Scan for the cell matching the given text and deliver its [X, Y] coordinate at center. 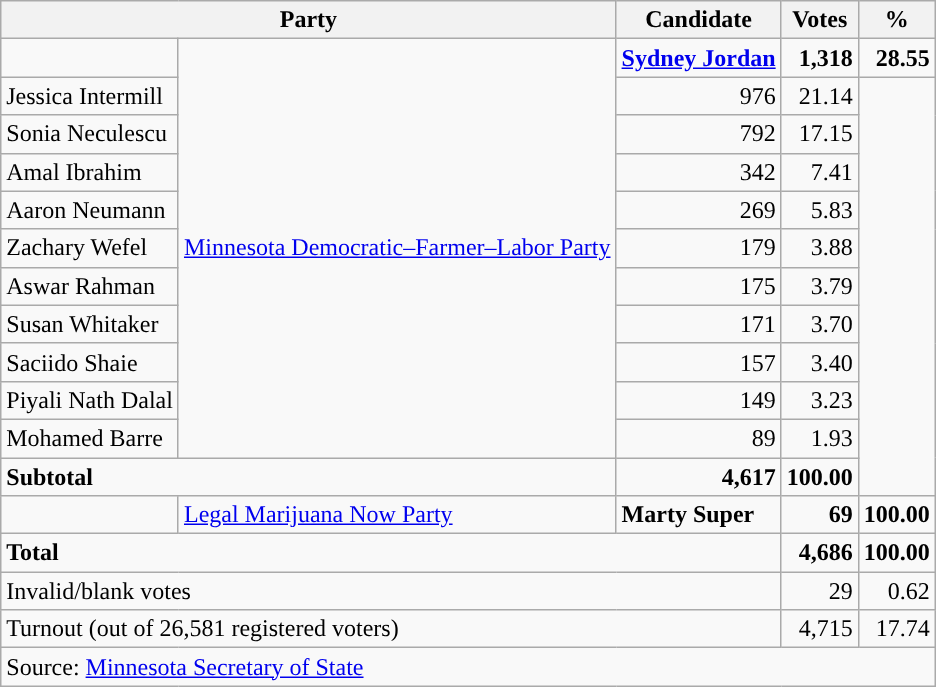
69 [820, 515]
175 [698, 286]
Subtotal [308, 477]
89 [698, 438]
3.40 [820, 362]
4,686 [820, 553]
Jessica Intermill [90, 96]
4,617 [698, 477]
17.74 [896, 629]
Party [308, 20]
976 [698, 96]
3.88 [820, 248]
Saciido Shaie [90, 362]
792 [698, 134]
Mohamed Barre [90, 438]
29 [820, 591]
Legal Marijuana Now Party [397, 515]
1,318 [820, 58]
3.23 [820, 400]
Sonia Neculescu [90, 134]
1.93 [820, 438]
Aswar Rahman [90, 286]
% [896, 20]
Invalid/blank votes [391, 591]
Susan Whitaker [90, 324]
149 [698, 400]
28.55 [896, 58]
7.41 [820, 172]
Sydney Jordan [698, 58]
Minnesota Democratic–Farmer–Labor Party [397, 248]
Turnout (out of 26,581 registered voters) [391, 629]
Source: Minnesota Secretary of State [468, 667]
342 [698, 172]
17.15 [820, 134]
Total [391, 553]
171 [698, 324]
Aaron Neumann [90, 210]
Candidate [698, 20]
Marty Super [698, 515]
4,715 [820, 629]
Zachary Wefel [90, 248]
157 [698, 362]
3.79 [820, 286]
Amal Ibrahim [90, 172]
21.14 [820, 96]
3.70 [820, 324]
0.62 [896, 591]
Votes [820, 20]
Piyali Nath Dalal [90, 400]
269 [698, 210]
5.83 [820, 210]
179 [698, 248]
